Identify which cell holds the provided text, then report its (x, y) central coordinate. 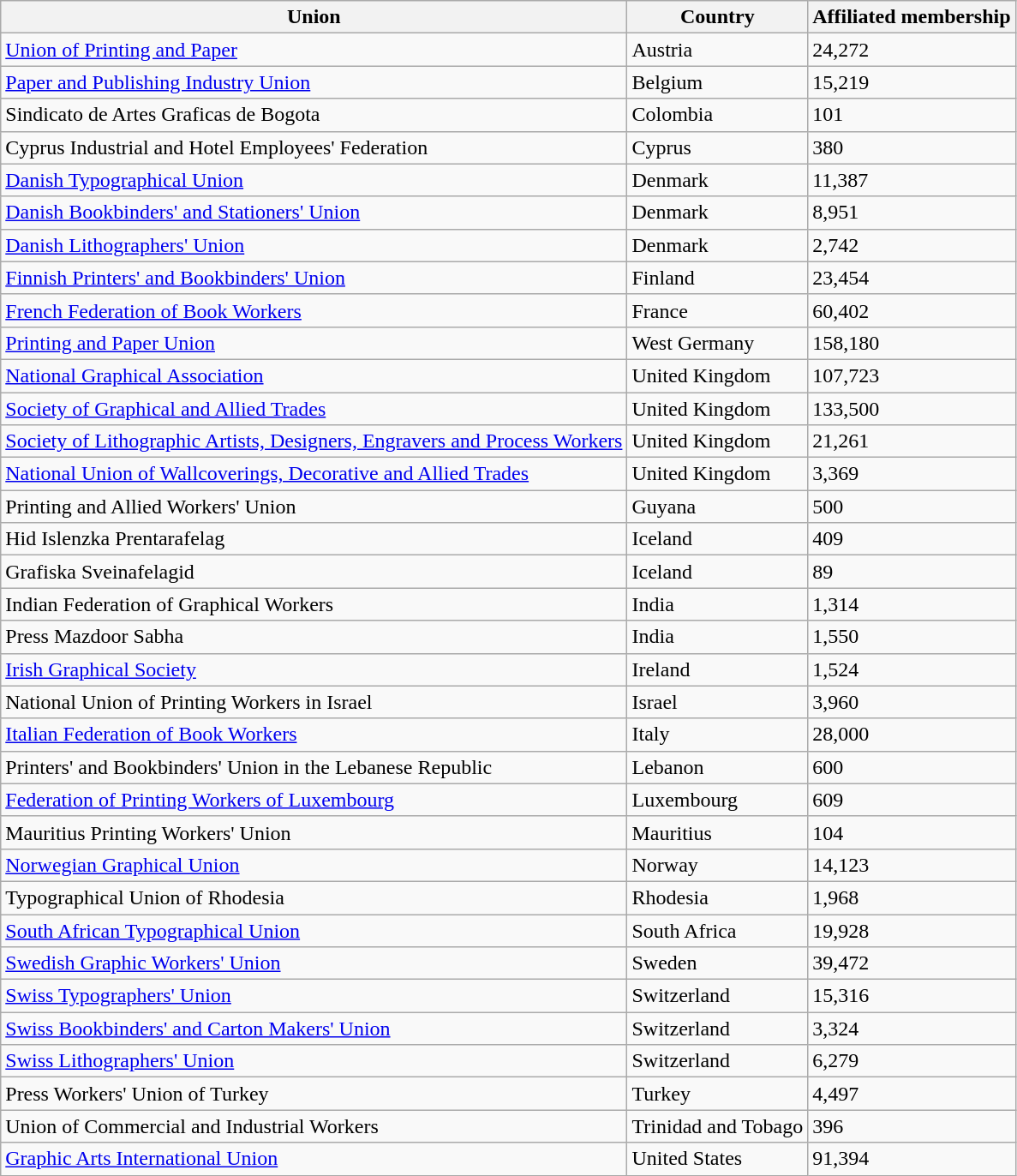
380 (912, 147)
Swiss Lithographers' Union (314, 1061)
396 (912, 1126)
Cyprus (718, 147)
2,742 (912, 245)
Federation of Printing Workers of Luxembourg (314, 800)
Austria (718, 50)
Italy (718, 735)
Norwegian Graphical Union (314, 865)
France (718, 310)
Irish Graphical Society (314, 669)
24,272 (912, 50)
39,472 (912, 963)
Swiss Typographers' Union (314, 996)
Finland (718, 278)
French Federation of Book Workers (314, 310)
11,387 (912, 180)
Norway (718, 865)
Sweden (718, 963)
Guyana (718, 507)
Rhodesia (718, 897)
3,369 (912, 474)
158,180 (912, 343)
500 (912, 507)
1,314 (912, 604)
6,279 (912, 1061)
Union of Commercial and Industrial Workers (314, 1126)
Danish Bookbinders' and Stationers' Union (314, 213)
107,723 (912, 375)
600 (912, 767)
409 (912, 539)
Mauritius (718, 832)
Luxembourg (718, 800)
South Africa (718, 930)
21,261 (912, 441)
National Union of Printing Workers in Israel (314, 702)
609 (912, 800)
Indian Federation of Graphical Workers (314, 604)
91,394 (912, 1159)
28,000 (912, 735)
133,500 (912, 409)
Danish Lithographers' Union (314, 245)
West Germany (718, 343)
Sindicato de Artes Graficas de Bogota (314, 115)
Hid Islenzka Prentarafelag (314, 539)
1,524 (912, 669)
Union of Printing and Paper (314, 50)
Swiss Bookbinders' and Carton Makers' Union (314, 1029)
National Graphical Association (314, 375)
United States (718, 1159)
Printers' and Bookbinders' Union in the Lebanese Republic (314, 767)
Printing and Allied Workers' Union (314, 507)
Cyprus Industrial and Hotel Employees' Federation (314, 147)
Italian Federation of Book Workers (314, 735)
Belgium (718, 82)
South African Typographical Union (314, 930)
Turkey (718, 1094)
1,550 (912, 637)
Printing and Paper Union (314, 343)
3,324 (912, 1029)
Society of Graphical and Allied Trades (314, 409)
Grafiska Sveinafelagid (314, 572)
Country (718, 17)
8,951 (912, 213)
15,219 (912, 82)
15,316 (912, 996)
89 (912, 572)
Colombia (718, 115)
Typographical Union of Rhodesia (314, 897)
Society of Lithographic Artists, Designers, Engravers and Process Workers (314, 441)
Union (314, 17)
Press Workers' Union of Turkey (314, 1094)
101 (912, 115)
Graphic Arts International Union (314, 1159)
Ireland (718, 669)
Affiliated membership (912, 17)
Lebanon (718, 767)
Swedish Graphic Workers' Union (314, 963)
Trinidad and Tobago (718, 1126)
1,968 (912, 897)
4,497 (912, 1094)
Danish Typographical Union (314, 180)
104 (912, 832)
19,928 (912, 930)
Paper and Publishing Industry Union (314, 82)
Press Mazdoor Sabha (314, 637)
Israel (718, 702)
Mauritius Printing Workers' Union (314, 832)
Finnish Printers' and Bookbinders' Union (314, 278)
60,402 (912, 310)
23,454 (912, 278)
14,123 (912, 865)
National Union of Wallcoverings, Decorative and Allied Trades (314, 474)
3,960 (912, 702)
